Identify which cell holds the provided text, then report its (X, Y) central coordinate. 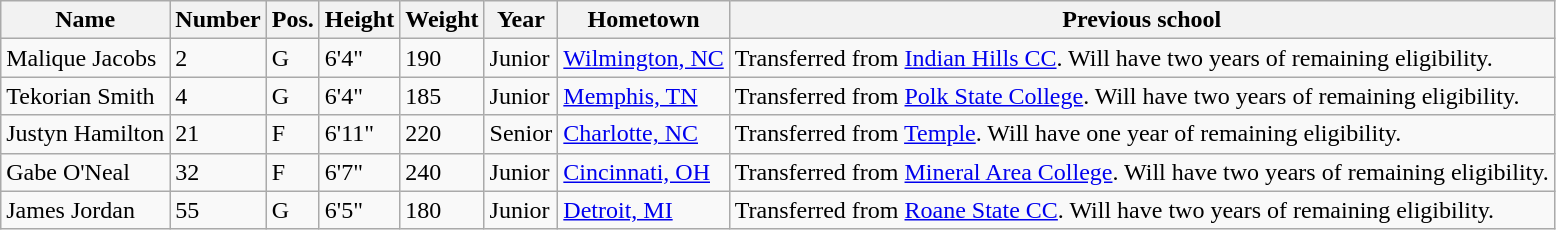
180 (442, 210)
6'5" (359, 210)
Height (359, 20)
Weight (442, 20)
4 (218, 96)
Hometown (644, 20)
185 (442, 96)
Justyn Hamilton (86, 134)
6'11" (359, 134)
James Jordan (86, 210)
Name (86, 20)
Transferred from Indian Hills CC. Will have two years of remaining eligibility. (1142, 58)
Number (218, 20)
32 (218, 172)
Previous school (1142, 20)
Gabe O'Neal (86, 172)
Transferred from Temple. Will have one year of remaining eligibility. (1142, 134)
21 (218, 134)
Tekorian Smith (86, 96)
Senior (521, 134)
190 (442, 58)
Transferred from Polk State College. Will have two years of remaining eligibility. (1142, 96)
2 (218, 58)
Pos. (292, 20)
240 (442, 172)
Wilmington, NC (644, 58)
Transferred from Mineral Area College. Will have two years of remaining eligibility. (1142, 172)
220 (442, 134)
Cincinnati, OH (644, 172)
Transferred from Roane State CC. Will have two years of remaining eligibility. (1142, 210)
6'7" (359, 172)
Memphis, TN (644, 96)
55 (218, 210)
Malique Jacobs (86, 58)
Year (521, 20)
Charlotte, NC (644, 134)
Detroit, MI (644, 210)
